Detect which cell encompasses the target text, then output its [x, y] center coordinate. 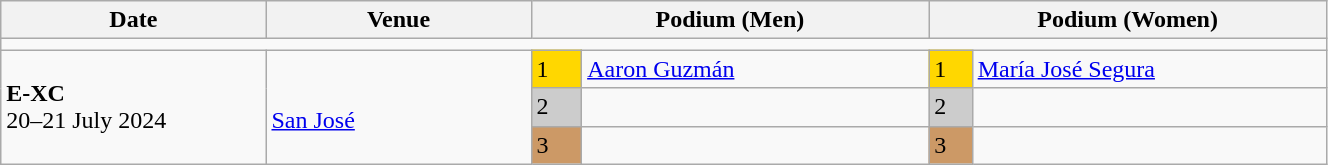
María José Segura [1149, 69]
Date [134, 20]
E-XC 20–21 July 2024 [134, 107]
Podium (Women) [1128, 20]
Aaron Guzmán [756, 69]
San José [398, 107]
Podium (Men) [730, 20]
Venue [398, 20]
